Return (X, Y) of the center of cell containing provided text 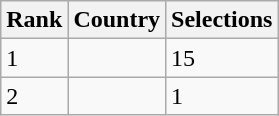
Country (117, 20)
2 (34, 96)
15 (222, 58)
Rank (34, 20)
Selections (222, 20)
